Determine the [x, y] coordinate at the center of the cell enclosing the given text.  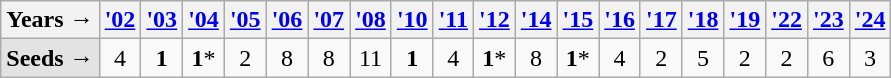
3 [870, 58]
'03 [162, 20]
11 [371, 58]
'24 [870, 20]
'15 [578, 20]
'06 [287, 20]
'07 [329, 20]
'04 [204, 20]
'17 [661, 20]
'05 [245, 20]
Seeds → [50, 58]
'08 [371, 20]
'12 [495, 20]
6 [828, 58]
'02 [120, 20]
Years → [50, 20]
'18 [703, 20]
'14 [536, 20]
5 [703, 58]
'23 [828, 20]
'16 [620, 20]
'22 [787, 20]
'11 [453, 20]
'19 [745, 20]
'10 [412, 20]
